Detect which cell encompasses the target text, then output its [X, Y] center coordinate. 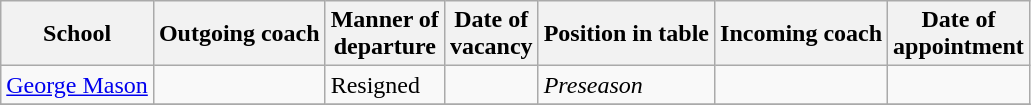
George Mason [78, 85]
Position in table [626, 34]
Outgoing coach [239, 34]
Preseason [626, 85]
Resigned [384, 85]
Date of vacancy [491, 34]
Manner of departure [384, 34]
Incoming coach [802, 34]
Date of appointment [959, 34]
School [78, 34]
